Detect which cell encompasses the target text, then output its [x, y] center coordinate. 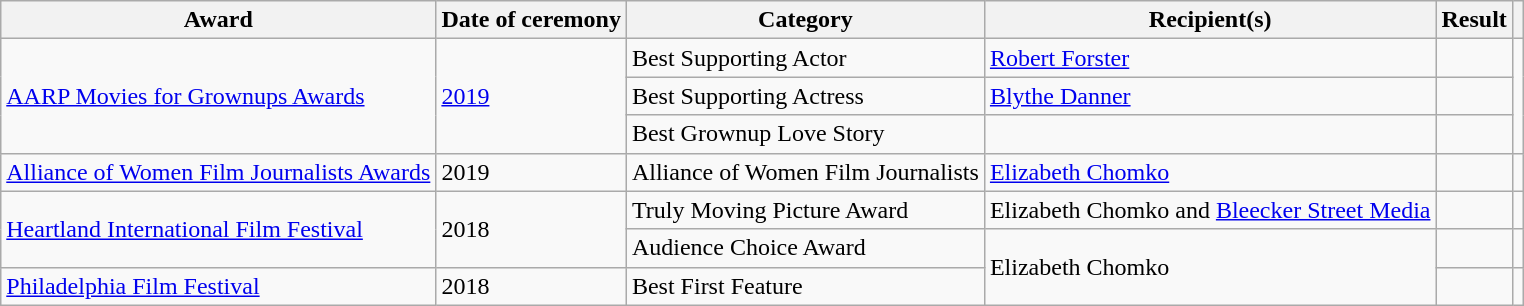
Best Supporting Actor [805, 58]
Category [805, 20]
Heartland International Film Festival [218, 229]
Best First Feature [805, 286]
Best Grownup Love Story [805, 134]
Date of ceremony [532, 20]
Alliance of Women Film Journalists Awards [218, 172]
Best Supporting Actress [805, 96]
Elizabeth Chomko and Bleecker Street Media [1210, 210]
Award [218, 20]
Alliance of Women Film Journalists [805, 172]
Robert Forster [1210, 58]
Result [1474, 20]
Blythe Danner [1210, 96]
Recipient(s) [1210, 20]
Audience Choice Award [805, 248]
Philadelphia Film Festival [218, 286]
AARP Movies for Grownups Awards [218, 96]
Truly Moving Picture Award [805, 210]
